Scan for the cell matching the given text and deliver its (x, y) coordinate at center. 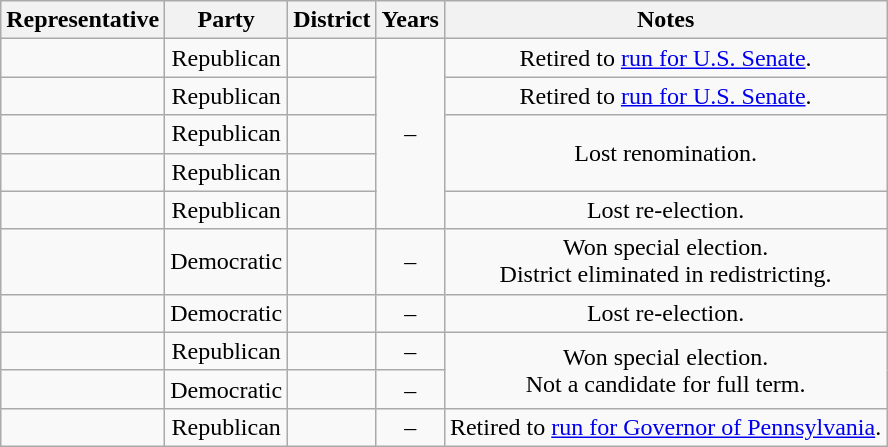
Won special election.District eliminated in redistricting. (665, 262)
Years (410, 20)
Notes (665, 20)
Lost renomination. (665, 153)
Representative (83, 20)
Retired to run for Governor of Pennsylvania. (665, 427)
Party (226, 20)
Won special election.Not a candidate for full term. (665, 370)
District (332, 20)
